Pinpoint the cell where the given text exists, returning its [x, y] midpoint coordinate. 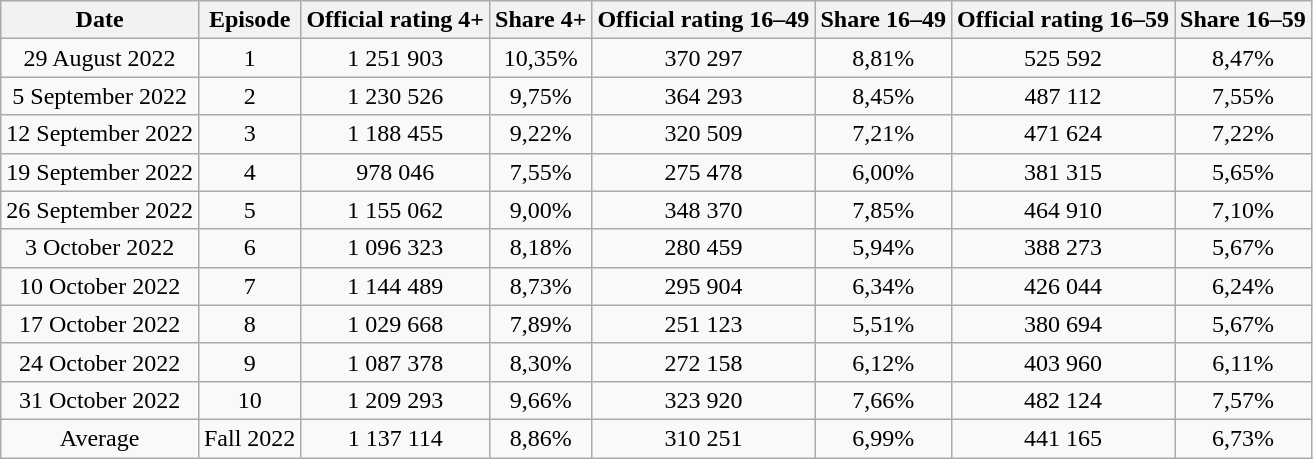
12 September 2022 [100, 134]
251 123 [704, 324]
Official rating 16–49 [704, 20]
10,35% [541, 58]
1 155 062 [396, 210]
275 478 [704, 172]
381 315 [1064, 172]
1 029 668 [396, 324]
Official rating 4+ [396, 20]
482 124 [1064, 400]
388 273 [1064, 248]
6,00% [884, 172]
10 October 2022 [100, 286]
10 [249, 400]
31 October 2022 [100, 400]
3 October 2022 [100, 248]
7,10% [1244, 210]
1 096 323 [396, 248]
6,12% [884, 362]
1 144 489 [396, 286]
5,94% [884, 248]
5 [249, 210]
7 [249, 286]
7,85% [884, 210]
3 [249, 134]
Episode [249, 20]
8,18% [541, 248]
348 370 [704, 210]
7,89% [541, 324]
370 297 [704, 58]
7,21% [884, 134]
525 592 [1064, 58]
8,73% [541, 286]
6,11% [1244, 362]
17 October 2022 [100, 324]
272 158 [704, 362]
1 209 293 [396, 400]
9,66% [541, 400]
295 904 [704, 286]
8,45% [884, 96]
8,47% [1244, 58]
24 October 2022 [100, 362]
310 251 [704, 438]
8 [249, 324]
5 September 2022 [100, 96]
8,81% [884, 58]
471 624 [1064, 134]
1 188 455 [396, 134]
19 September 2022 [100, 172]
Date [100, 20]
9 [249, 362]
5,65% [1244, 172]
Fall 2022 [249, 438]
7,66% [884, 400]
1 137 114 [396, 438]
8,86% [541, 438]
7,57% [1244, 400]
Share 4+ [541, 20]
9,00% [541, 210]
7,22% [1244, 134]
5,51% [884, 324]
364 293 [704, 96]
26 September 2022 [100, 210]
464 910 [1064, 210]
320 509 [704, 134]
9,75% [541, 96]
6 [249, 248]
Average [100, 438]
441 165 [1064, 438]
323 920 [704, 400]
4 [249, 172]
29 August 2022 [100, 58]
1 087 378 [396, 362]
Official rating 16–59 [1064, 20]
403 960 [1064, 362]
6,34% [884, 286]
1 [249, 58]
8,30% [541, 362]
380 694 [1064, 324]
280 459 [704, 248]
6,73% [1244, 438]
1 251 903 [396, 58]
Share 16–59 [1244, 20]
Share 16–49 [884, 20]
978 046 [396, 172]
487 112 [1064, 96]
6,24% [1244, 286]
1 230 526 [396, 96]
6,99% [884, 438]
9,22% [541, 134]
2 [249, 96]
426 044 [1064, 286]
